Search for the cell housing the specified text and yield its [x, y] center coordinate. 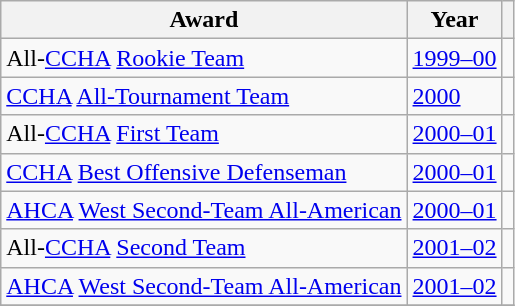
All-CCHA Rookie Team [204, 58]
CCHA Best Offensive Defenseman [204, 172]
CCHA All-Tournament Team [204, 96]
Award [204, 20]
2000 [454, 96]
1999–00 [454, 58]
Year [454, 20]
All-CCHA First Team [204, 134]
All-CCHA Second Team [204, 248]
